For the text-containing cell, return its midpoint in [x, y] coordinate format. 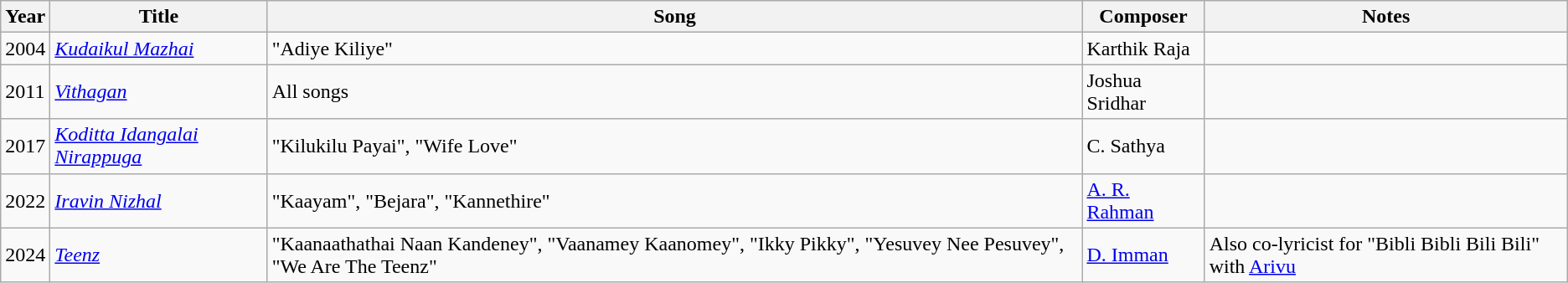
Teenz [159, 255]
Notes [1385, 17]
2004 [25, 49]
2022 [25, 201]
Kudaikul Mazhai [159, 49]
Composer [1143, 17]
"Kaayam", "Bejara", "Kannethire" [675, 201]
"Kilukilu Payai", "Wife Love" [675, 146]
Year [25, 17]
2024 [25, 255]
Title [159, 17]
A. R. Rahman [1143, 201]
Also co-lyricist for "Bibli Bibli Bili Bili" with Arivu [1385, 255]
"Kaanaathathai Naan Kandeney", "Vaanamey Kaanomey", "Ikky Pikky", "Yesuvey Nee Pesuvey", "We Are The Teenz" [675, 255]
"Adiye Kiliye" [675, 49]
2017 [25, 146]
Vithagan [159, 92]
D. Imman [1143, 255]
All songs [675, 92]
Song [675, 17]
2011 [25, 92]
Joshua Sridhar [1143, 92]
Karthik Raja [1143, 49]
C. Sathya [1143, 146]
Koditta Idangalai Nirappuga [159, 146]
Iravin Nizhal [159, 201]
